Locate the cell with the specified text and output its [X, Y] center coordinate. 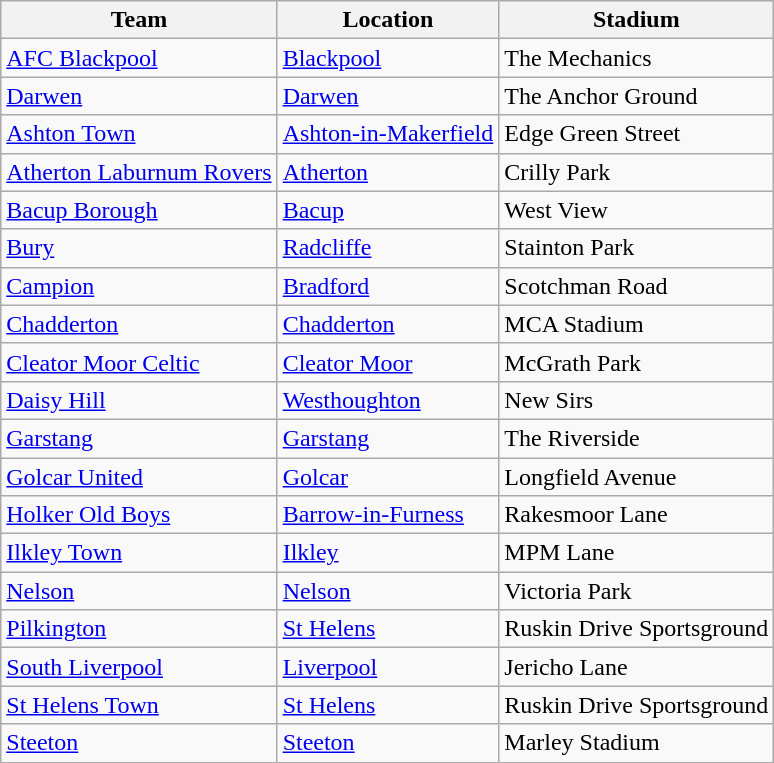
South Liverpool [139, 667]
Blackpool [388, 58]
Campion [139, 286]
Edge Green Street [636, 134]
The Mechanics [636, 58]
Bacup [388, 210]
Pilkington [139, 629]
Victoria Park [636, 591]
Atherton Laburnum Rovers [139, 172]
Bury [139, 248]
Ashton Town [139, 134]
MCA Stadium [636, 324]
West View [636, 210]
Rakesmoor Lane [636, 515]
MPM Lane [636, 553]
Jericho Lane [636, 667]
Bacup Borough [139, 210]
Ilkley Town [139, 553]
Ilkley [388, 553]
Bradford [388, 286]
Radcliffe [388, 248]
Stadium [636, 20]
Daisy Hill [139, 400]
The Anchor Ground [636, 96]
Stainton Park [636, 248]
Longfield Avenue [636, 477]
Liverpool [388, 667]
AFC Blackpool [139, 58]
Ashton-in-Makerfield [388, 134]
New Sirs [636, 400]
Scotchman Road [636, 286]
Holker Old Boys [139, 515]
The Riverside [636, 438]
Atherton [388, 172]
Location [388, 20]
Crilly Park [636, 172]
St Helens Town [139, 705]
McGrath Park [636, 362]
Barrow-in-Furness [388, 515]
Marley Stadium [636, 743]
Westhoughton [388, 400]
Cleator Moor [388, 362]
Golcar [388, 477]
Golcar United [139, 477]
Cleator Moor Celtic [139, 362]
Team [139, 20]
